Extract the [X, Y] coordinate from the center of the cell holding the provided text.  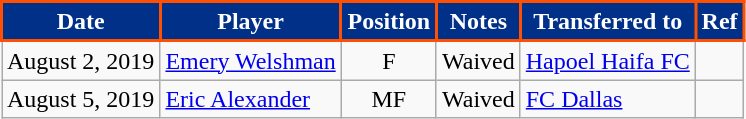
Date [81, 22]
FC Dallas [608, 99]
Ref [720, 22]
Eric Alexander [250, 99]
August 5, 2019 [81, 99]
Position [388, 22]
Emery Welshman [250, 60]
Player [250, 22]
Notes [478, 22]
August 2, 2019 [81, 60]
MF [388, 99]
F [388, 60]
Transferred to [608, 22]
Hapoel Haifa FC [608, 60]
